Return the (x, y) coordinate for the center point of the cell that contains the specified text.  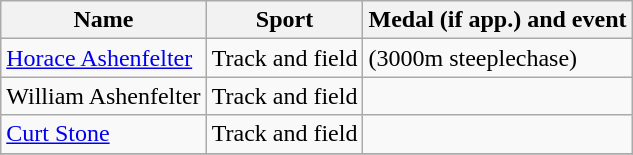
Curt Stone (104, 134)
Sport (284, 20)
Medal (if app.) and event (498, 20)
Horace Ashenfelter (104, 58)
Name (104, 20)
(3000m steeplechase) (498, 58)
William Ashenfelter (104, 96)
